Find where the given text appears and provide that cell's center as [x, y] coordinate. 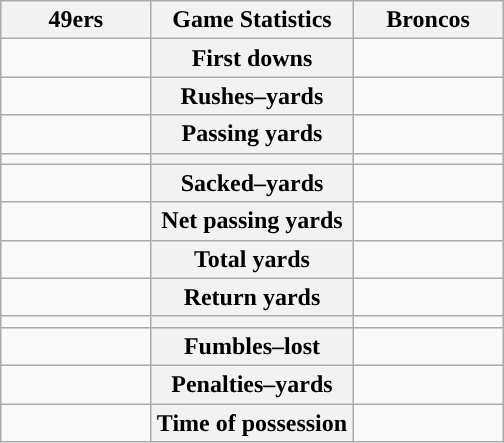
First downs [252, 58]
Penalties–yards [252, 384]
Fumbles–lost [252, 346]
49ers [76, 20]
Rushes–yards [252, 96]
Return yards [252, 297]
Broncos [428, 20]
Time of possession [252, 423]
Sacked–yards [252, 183]
Total yards [252, 259]
Passing yards [252, 134]
Net passing yards [252, 221]
Game Statistics [252, 20]
